From the cell containing the given text, extract its center point as (x, y) coordinate. 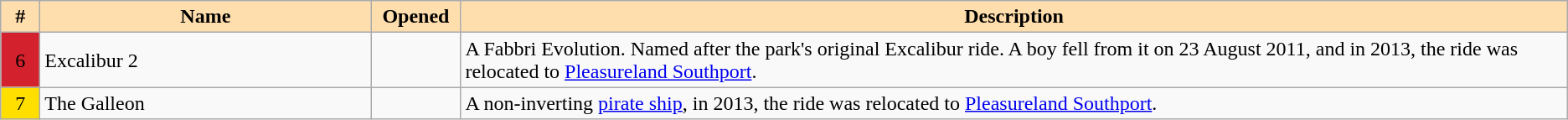
Opened (415, 17)
A non-inverting pirate ship, in 2013, the ride was relocated to Pleasureland Southport. (1014, 103)
6 (20, 60)
Description (1014, 17)
The Galleon (206, 103)
7 (20, 103)
Excalibur 2 (206, 60)
# (20, 17)
Name (206, 17)
